Return [x, y] of the center of cell containing provided text 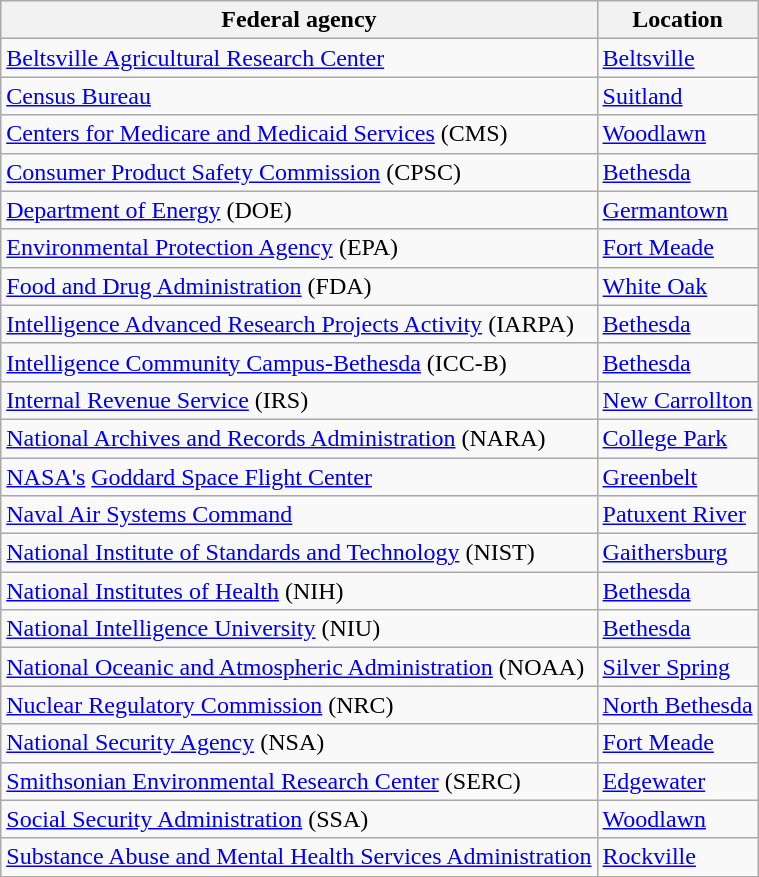
Intelligence Community Campus-Bethesda (ICC-B) [299, 362]
Food and Drug Administration (FDA) [299, 286]
Suitland [678, 96]
Substance Abuse and Mental Health Services Administration [299, 857]
Edgewater [678, 781]
Nuclear Regulatory Commission (NRC) [299, 705]
Silver Spring [678, 667]
Greenbelt [678, 477]
Internal Revenue Service (IRS) [299, 400]
National Institutes of Health (NIH) [299, 591]
Location [678, 20]
Census Bureau [299, 96]
Rockville [678, 857]
Germantown [678, 210]
Social Security Administration (SSA) [299, 819]
New Carrollton [678, 400]
North Bethesda [678, 705]
Intelligence Advanced Research Projects Activity (IARPA) [299, 324]
College Park [678, 438]
Beltsville Agricultural Research Center [299, 58]
National Institute of Standards and Technology (NIST) [299, 553]
Department of Energy (DOE) [299, 210]
Beltsville [678, 58]
National Oceanic and Atmospheric Administration (NOAA) [299, 667]
White Oak [678, 286]
Gaithersburg [678, 553]
NASA's Goddard Space Flight Center [299, 477]
National Archives and Records Administration (NARA) [299, 438]
National Security Agency (NSA) [299, 743]
National Intelligence University (NIU) [299, 629]
Federal agency [299, 20]
Smithsonian Environmental Research Center (SERC) [299, 781]
Naval Air Systems Command [299, 515]
Consumer Product Safety Commission (CPSC) [299, 172]
Environmental Protection Agency (EPA) [299, 248]
Centers for Medicare and Medicaid Services (CMS) [299, 134]
Patuxent River [678, 515]
